Identify which cell holds the provided text, then report its [x, y] central coordinate. 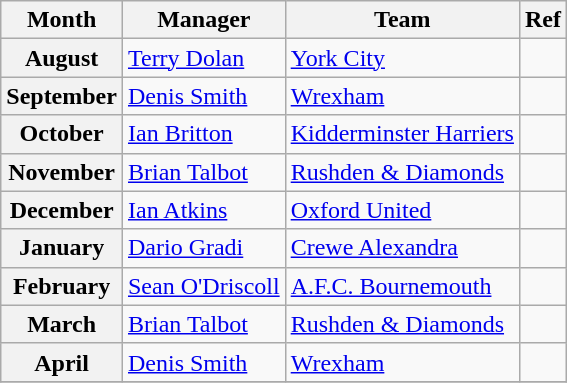
February [62, 286]
December [62, 210]
Crewe Alexandra [402, 248]
Terry Dolan [204, 58]
September [62, 96]
Oxford United [402, 210]
April [62, 362]
Kidderminster Harriers [402, 134]
Manager [204, 20]
August [62, 58]
Ian Britton [204, 134]
Ian Atkins [204, 210]
Ref [542, 20]
October [62, 134]
A.F.C. Bournemouth [402, 286]
York City [402, 58]
Sean O'Driscoll [204, 286]
Team [402, 20]
Dario Gradi [204, 248]
November [62, 172]
Month [62, 20]
January [62, 248]
March [62, 324]
